Return the [x, y] coordinate for the center point of the cell that contains the specified text.  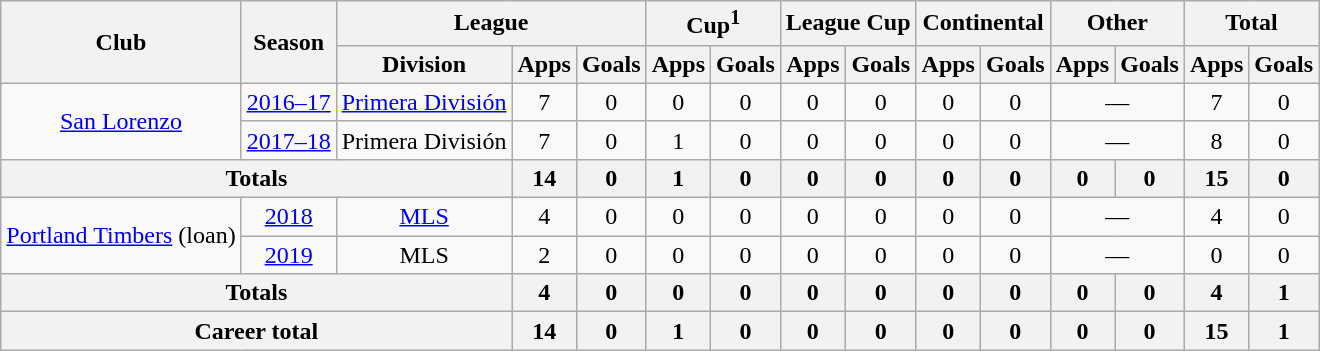
San Lorenzo [121, 121]
Club [121, 42]
Division [424, 64]
2018 [288, 217]
2017–18 [288, 140]
League Cup [848, 24]
Cup1 [713, 24]
Other [1117, 24]
2019 [288, 255]
2016–17 [288, 102]
8 [1216, 140]
Continental [983, 24]
2 [544, 255]
Portland Timbers (loan) [121, 236]
Season [288, 42]
League [491, 24]
Career total [256, 331]
Total [1251, 24]
